Return the (X, Y) coordinate for the center point of the cell that contains the specified text.  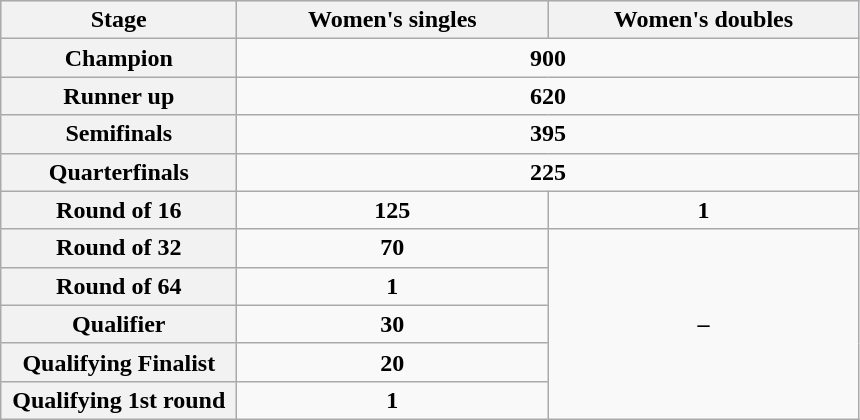
395 (548, 134)
Qualifying 1st round (119, 400)
Champion (119, 58)
225 (548, 172)
Qualifier (119, 324)
Women's singles (392, 20)
Round of 64 (119, 286)
Round of 32 (119, 248)
620 (548, 96)
Qualifying Finalist (119, 362)
– (704, 324)
Quarterfinals (119, 172)
Women's doubles (704, 20)
70 (392, 248)
Runner up (119, 96)
900 (548, 58)
Stage (119, 20)
30 (392, 324)
20 (392, 362)
Semifinals (119, 134)
125 (392, 210)
Round of 16 (119, 210)
